Return the [x, y] coordinate for the center point of the cell that contains the specified text.  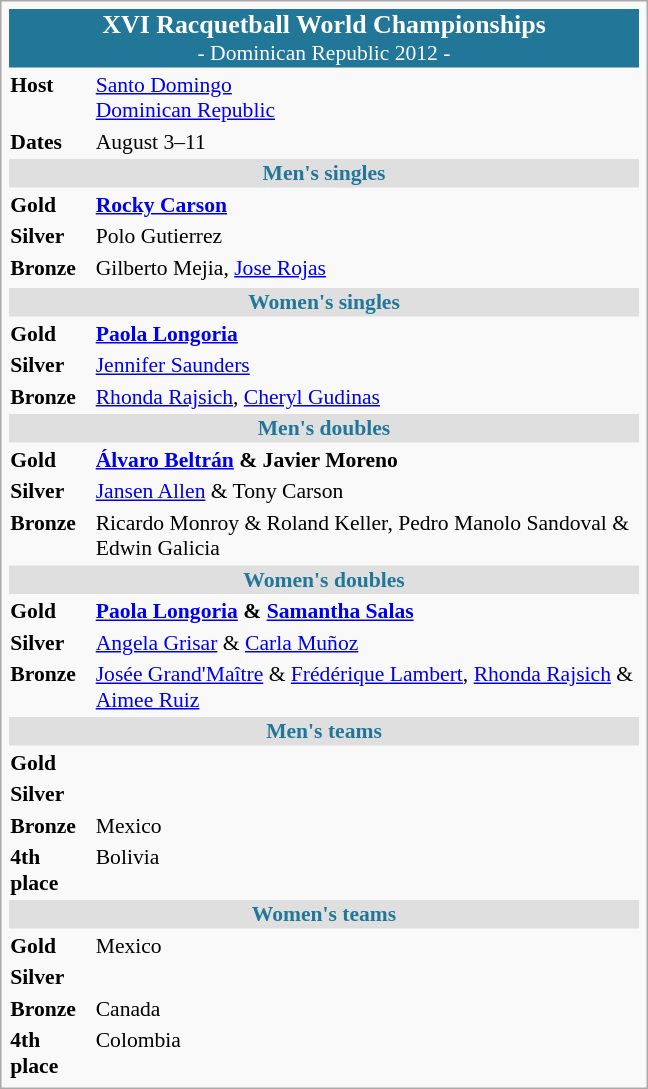
August 3–11 [366, 141]
Ricardo Monroy & Roland Keller, Pedro Manolo Sandoval & Edwin Galicia [366, 535]
Women's singles [324, 302]
XVI Racquetball World Championships- Dominican Republic 2012 - [324, 38]
Host [50, 97]
Colombia [366, 1053]
Rhonda Rajsich, Cheryl Gudinas [366, 396]
Jennifer Saunders [366, 365]
Men's teams [324, 731]
Paola Longoria [366, 333]
Women's doubles [324, 579]
Men's doubles [324, 428]
Jansen Allen & Tony Carson [366, 491]
Álvaro Beltrán & Javier Moreno [366, 459]
Paola Longoria & Samantha Salas [366, 611]
Rocky Carson [366, 204]
Gilberto Mejia, Jose Rojas [366, 267]
Canada [366, 1008]
Polo Gutierrez [366, 236]
Bolivia [366, 870]
Santo Domingo Dominican Republic [366, 97]
Dates [50, 141]
Josée Grand'Maître & Frédérique Lambert, Rhonda Rajsich & Aimee Ruiz [366, 687]
Angela Grisar & Carla Muñoz [366, 642]
Men's singles [324, 173]
Women's teams [324, 914]
